Detect which cell encompasses the target text, then output its (X, Y) center coordinate. 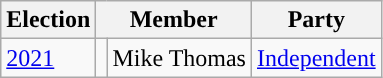
Party (316, 20)
Member (174, 20)
2021 (48, 58)
Mike Thomas (180, 58)
Independent (316, 58)
Election (48, 20)
